Return (X, Y) of the center of cell containing provided text 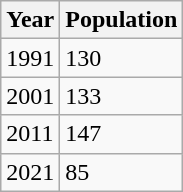
2011 (30, 134)
85 (122, 172)
133 (122, 96)
2021 (30, 172)
Year (30, 20)
2001 (30, 96)
Population (122, 20)
130 (122, 58)
147 (122, 134)
1991 (30, 58)
